Find where the given text appears and provide that cell's center as (X, Y) coordinate. 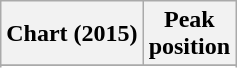
Chart (2015) (72, 34)
Peakposition (189, 34)
